Provide the (x, y) coordinate of the cell's center where the given text is located.  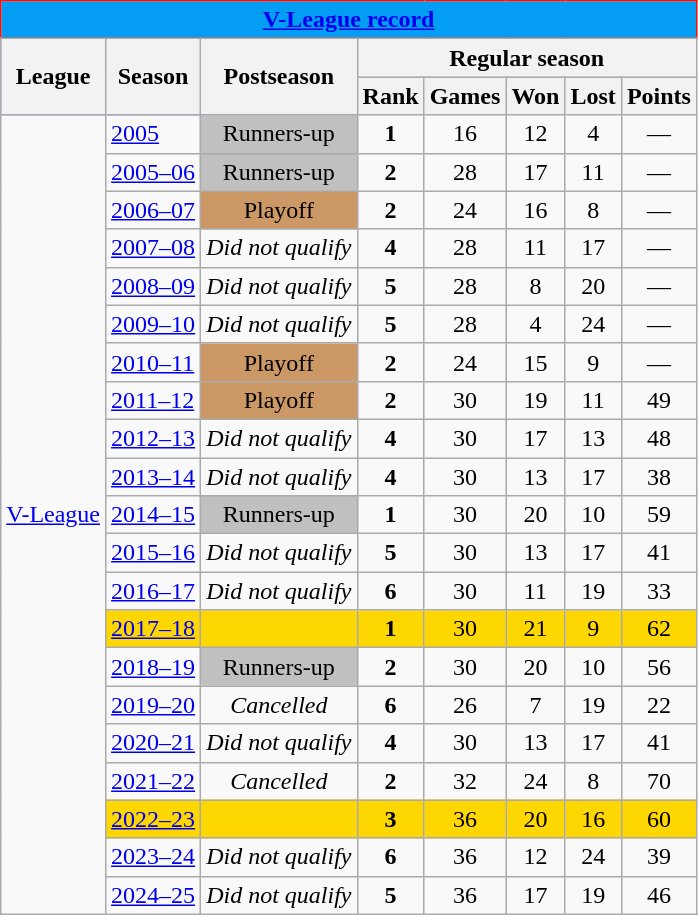
2011–12 (154, 400)
2009–10 (154, 324)
26 (465, 705)
32 (465, 781)
2005 (154, 134)
League (54, 77)
70 (658, 781)
38 (658, 477)
2005–06 (154, 172)
Points (658, 96)
2008–09 (154, 286)
Season (154, 77)
2019–20 (154, 705)
22 (658, 705)
15 (536, 362)
46 (658, 895)
2018–19 (154, 667)
Lost (593, 96)
2010–11 (154, 362)
2024–25 (154, 895)
V-League (54, 514)
Regular season (526, 58)
33 (658, 591)
2015–16 (154, 553)
59 (658, 515)
Won (536, 96)
Postseason (279, 77)
Games (465, 96)
Rank (390, 96)
2013–14 (154, 477)
3 (390, 819)
2020–21 (154, 743)
2016–17 (154, 591)
48 (658, 438)
2007–08 (154, 248)
56 (658, 667)
2022–23 (154, 819)
V-League record (349, 20)
2017–18 (154, 629)
62 (658, 629)
2014–15 (154, 515)
2021–22 (154, 781)
2012–13 (154, 438)
7 (536, 705)
39 (658, 857)
2006–07 (154, 210)
21 (536, 629)
60 (658, 819)
49 (658, 400)
2023–24 (154, 857)
